Search for the cell housing the specified text and yield its [X, Y] center coordinate. 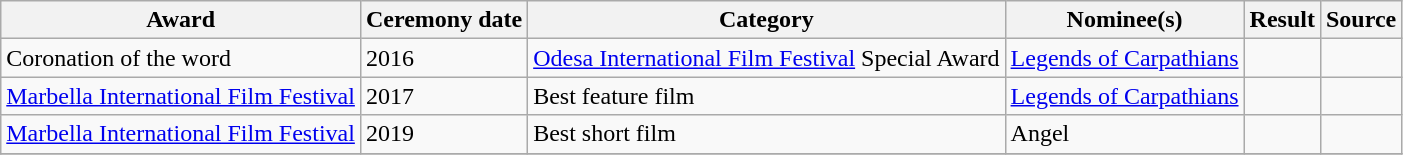
Angel [1124, 134]
2016 [444, 58]
Source [1360, 20]
Nominee(s) [1124, 20]
2017 [444, 96]
Coronation of the word [181, 58]
Best short film [766, 134]
Best feature film [766, 96]
Award [181, 20]
Ceremony date [444, 20]
2019 [444, 134]
Result [1282, 20]
Category [766, 20]
Odesa International Film Festival Special Award [766, 58]
